Extract the [x, y] coordinate from the center of the cell holding the provided text.  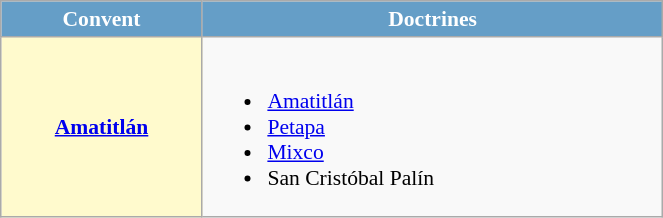
Convent [102, 19]
Doctrines [432, 19]
AmatitlánPetapaMixcoSan Cristóbal Palín [432, 128]
Amatitlán [102, 128]
